Provide the (x, y) coordinate of the cell's center where the given text is located.  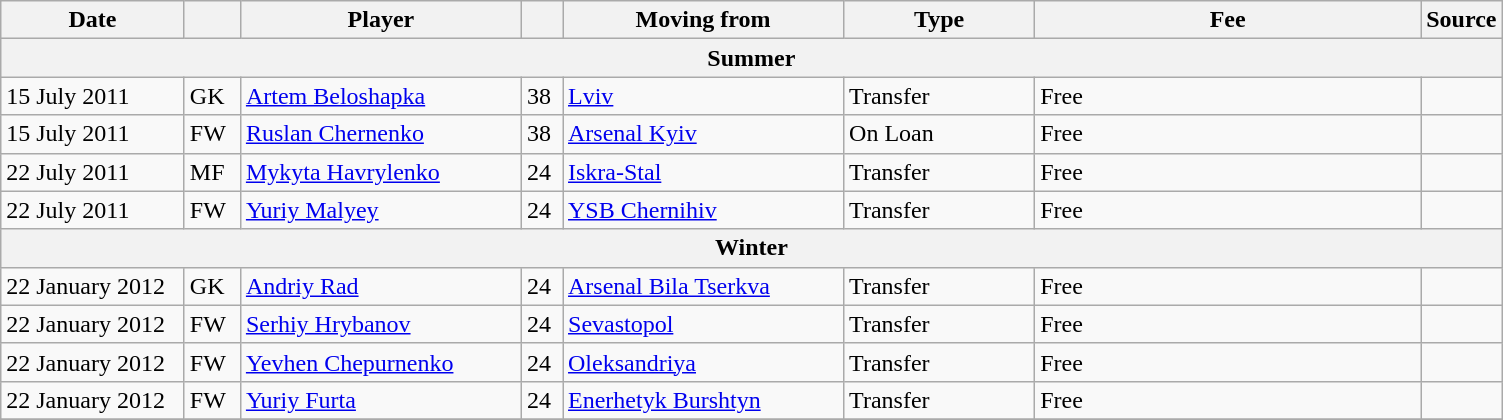
Iskra-Stal (702, 172)
Source (1462, 20)
Winter (752, 248)
YSB Chernihiv (702, 210)
Date (93, 20)
Enerhetyk Burshtyn (702, 400)
Mykyta Havrylenko (380, 172)
Summer (752, 58)
Yuriy Furta (380, 400)
Moving from (702, 20)
Fee (1228, 20)
Lviv (702, 96)
Ruslan Chernenko (380, 134)
Andriy Rad (380, 286)
Player (380, 20)
Artem Beloshapka (380, 96)
Serhiy Hrybanov (380, 324)
MF (212, 172)
Yevhen Chepurnenko (380, 362)
Arsenal Kyiv (702, 134)
Yuriy Malyey (380, 210)
Arsenal Bila Tserkva (702, 286)
Sevastopol (702, 324)
Oleksandriya (702, 362)
Type (940, 20)
On Loan (940, 134)
